Return [x, y] of the center of cell containing provided text 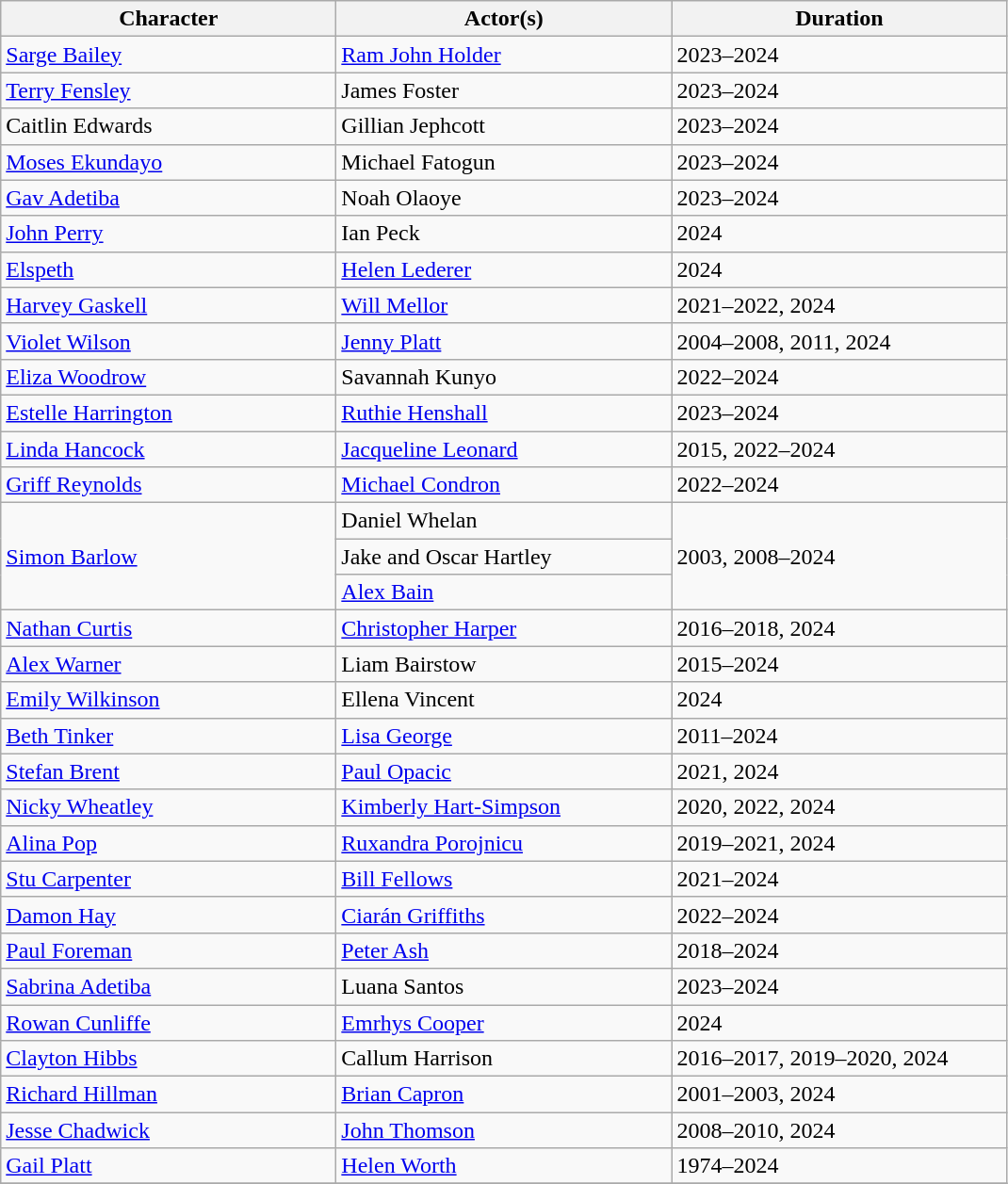
Michael Fatogun [504, 162]
Damon Hay [169, 915]
Harvey Gaskell [169, 305]
Will Mellor [504, 305]
2011–2024 [839, 736]
Simon Barlow [169, 557]
Jesse Chadwick [169, 1130]
Elspeth [169, 269]
Duration [839, 19]
Jake and Oscar Hartley [504, 557]
Kimberly Hart-Simpson [504, 807]
2016–2017, 2019–2020, 2024 [839, 1059]
Character [169, 19]
2008–2010, 2024 [839, 1130]
Callum Harrison [504, 1059]
Richard Hillman [169, 1095]
Ciarán Griffiths [504, 915]
Noah Olaoye [504, 198]
Helen Lederer [504, 269]
2021, 2024 [839, 771]
John Thomson [504, 1130]
Eliza Woodrow [169, 377]
Daniel Whelan [504, 521]
Clayton Hibbs [169, 1059]
Alina Pop [169, 843]
Emily Wilkinson [169, 700]
2015, 2022–2024 [839, 449]
Terry Fensley [169, 90]
Ram John Holder [504, 55]
2016–2018, 2024 [839, 628]
Sabrina Adetiba [169, 986]
Bill Fellows [504, 879]
Helen Worth [504, 1166]
Rowan Cunliffe [169, 1022]
Nicky Wheatley [169, 807]
Ellena Vincent [504, 700]
1974–2024 [839, 1166]
Jenny Platt [504, 341]
Lisa George [504, 736]
Estelle Harrington [169, 413]
Alex Warner [169, 664]
Caitlin Edwards [169, 126]
Sarge Bailey [169, 55]
Moses Ekundayo [169, 162]
Ian Peck [504, 234]
Luana Santos [504, 986]
Gav Adetiba [169, 198]
James Foster [504, 90]
Stu Carpenter [169, 879]
2004–2008, 2011, 2024 [839, 341]
Paul Opacic [504, 771]
2015–2024 [839, 664]
Michael Condron [504, 485]
Brian Capron [504, 1095]
Gillian Jephcott [504, 126]
Emrhys Cooper [504, 1022]
Linda Hancock [169, 449]
Gail Platt [169, 1166]
2003, 2008–2024 [839, 557]
2021–2024 [839, 879]
Savannah Kunyo [504, 377]
Christopher Harper [504, 628]
Griff Reynolds [169, 485]
Peter Ash [504, 950]
Nathan Curtis [169, 628]
2020, 2022, 2024 [839, 807]
2021–2022, 2024 [839, 305]
Ruxandra Porojnicu [504, 843]
Alex Bain [504, 592]
2001–2003, 2024 [839, 1095]
2019–2021, 2024 [839, 843]
2018–2024 [839, 950]
Actor(s) [504, 19]
Liam Bairstow [504, 664]
Ruthie Henshall [504, 413]
Jacqueline Leonard [504, 449]
Paul Foreman [169, 950]
John Perry [169, 234]
Stefan Brent [169, 771]
Beth Tinker [169, 736]
Violet Wilson [169, 341]
